Return the (x, y) coordinate for the center point of the cell that contains the specified text.  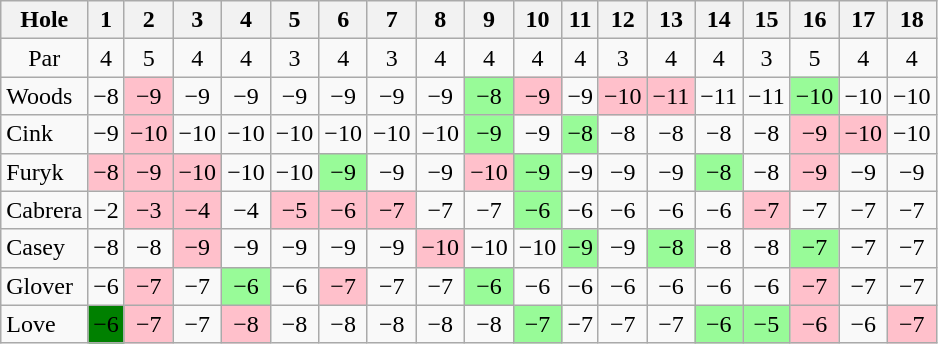
Furyk (44, 172)
16 (814, 20)
13 (671, 20)
18 (912, 20)
Hole (44, 20)
Cabrera (44, 210)
14 (719, 20)
Love (44, 324)
10 (538, 20)
Cink (44, 134)
2 (148, 20)
Glover (44, 286)
1 (106, 20)
12 (622, 20)
11 (580, 20)
6 (344, 20)
17 (864, 20)
Par (44, 58)
Casey (44, 248)
7 (392, 20)
−3 (148, 210)
−2 (106, 210)
8 (440, 20)
Woods (44, 96)
15 (767, 20)
9 (490, 20)
